Determine the [X, Y] coordinate at the center of the cell enclosing the given text.  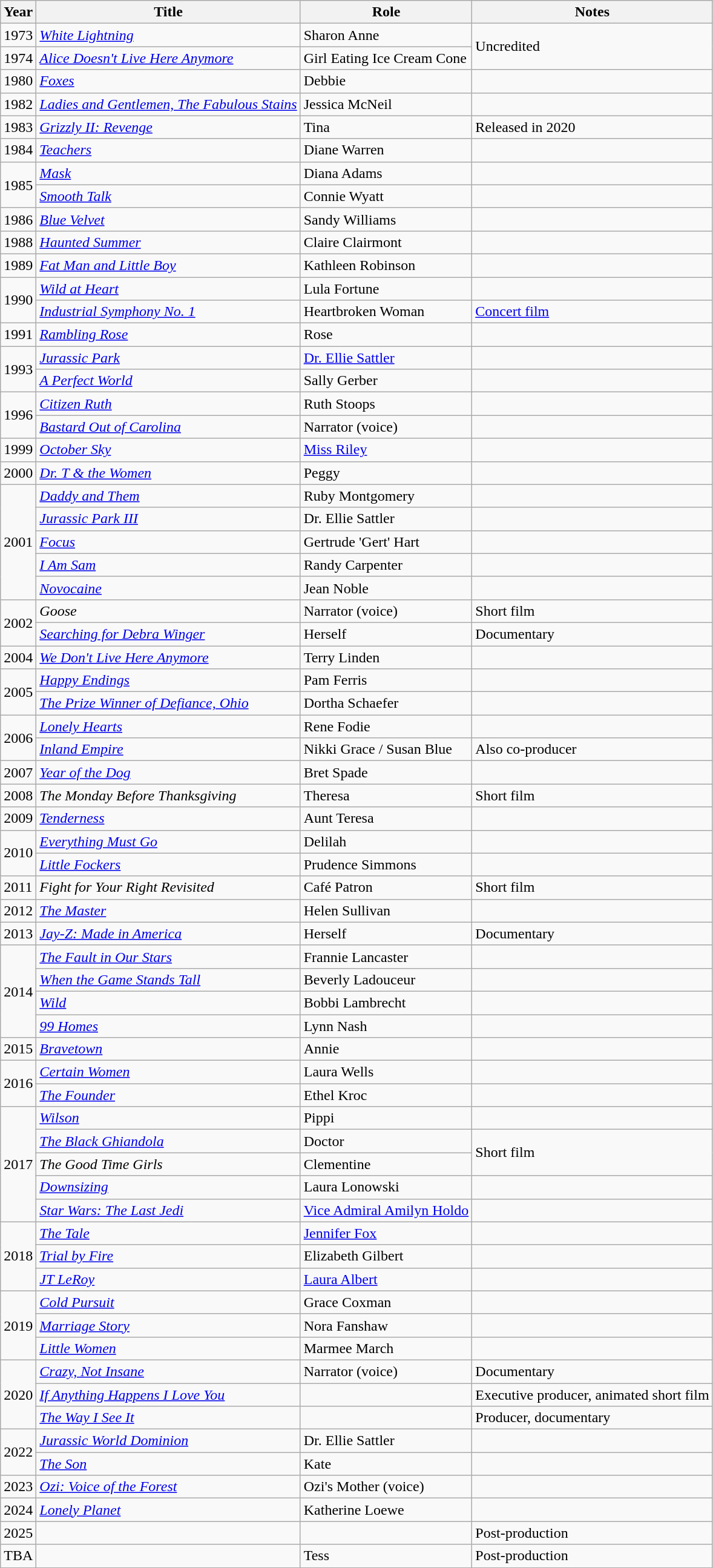
1993 [18, 369]
Ladies and Gentlemen, The Fabulous Stains [168, 104]
Katherine Loewe [386, 1510]
1985 [18, 185]
October Sky [168, 450]
Year [18, 12]
1996 [18, 415]
Trial by Fire [168, 1256]
1990 [18, 300]
The Tale [168, 1233]
1973 [18, 35]
Vice Admiral Amilyn Holdo [386, 1210]
Alice Doesn't Live Here Anymore [168, 58]
JT LeRoy [168, 1279]
Laura Albert [386, 1279]
2000 [18, 473]
The Son [168, 1464]
Grizzly II: Revenge [168, 127]
Frannie Lancaster [386, 957]
Pippi [386, 1118]
2013 [18, 934]
Ozi's Mother (voice) [386, 1487]
Focus [168, 542]
Sally Gerber [386, 381]
Terry Linden [386, 657]
2016 [18, 1084]
The Black Ghiandola [168, 1141]
2024 [18, 1510]
The Fault in Our Stars [168, 957]
Clementine [386, 1164]
2014 [18, 991]
We Don't Live Here Anymore [168, 657]
Kate [386, 1464]
Role [386, 12]
Ruth Stoops [386, 404]
2025 [18, 1533]
2017 [18, 1164]
Notes [592, 12]
Rambling Rose [168, 335]
Also co-producer [592, 749]
Jurassic World Dominion [168, 1441]
2020 [18, 1394]
Wilson [168, 1118]
The Prize Winner of Defiance, Ohio [168, 703]
Inland Empire [168, 749]
Rene Fodie [386, 726]
Doctor [386, 1141]
Little Women [168, 1348]
1999 [18, 450]
Gertrude 'Gert' Hart [386, 542]
Mask [168, 173]
Peggy [386, 473]
Sharon Anne [386, 35]
1989 [18, 265]
Delilah [386, 842]
Café Patron [386, 888]
Girl Eating Ice Cream Cone [386, 58]
99 Homes [168, 1026]
2019 [18, 1325]
Blue Velvet [168, 219]
Cold Pursuit [168, 1302]
Aunt Teresa [386, 819]
2015 [18, 1049]
2018 [18, 1256]
Tina [386, 127]
Tess [386, 1556]
Ruby Montgomery [386, 496]
Daddy and Them [168, 496]
2008 [18, 796]
Theresa [386, 796]
2001 [18, 542]
Ozi: Voice of the Forest [168, 1487]
Heartbroken Woman [386, 312]
Miss Riley [386, 450]
Novocaine [168, 588]
Executive producer, animated short film [592, 1394]
1980 [18, 81]
2004 [18, 657]
Laura Lonowski [386, 1187]
Bravetown [168, 1049]
Dortha Schaefer [386, 703]
Haunted Summer [168, 242]
Citizen Ruth [168, 404]
Bobbi Lambrecht [386, 1003]
Fight for Your Right Revisited [168, 888]
Everything Must Go [168, 842]
The Founder [168, 1095]
Marriage Story [168, 1325]
The Master [168, 911]
Rose [386, 335]
Industrial Symphony No. 1 [168, 312]
2007 [18, 772]
Ethel Kroc [386, 1095]
Jay-Z: Made in America [168, 934]
2002 [18, 622]
Grace Coxman [386, 1302]
1974 [18, 58]
Little Fockers [168, 865]
Jurassic Park [168, 358]
Year of the Dog [168, 772]
The Monday Before Thanksgiving [168, 796]
Kathleen Robinson [386, 265]
2010 [18, 853]
1983 [18, 127]
Tenderness [168, 819]
2009 [18, 819]
Helen Sullivan [386, 911]
Wild [168, 1003]
1984 [18, 150]
Lynn Nash [386, 1026]
2006 [18, 738]
Teachers [168, 150]
1986 [18, 219]
Beverly Ladouceur [386, 980]
Nora Fanshaw [386, 1325]
Elizabeth Gilbert [386, 1256]
Bastard Out of Carolina [168, 427]
Smooth Talk [168, 196]
Searching for Debra Winger [168, 634]
Certain Women [168, 1072]
2022 [18, 1452]
Lonely Planet [168, 1510]
Laura Wells [386, 1072]
Uncredited [592, 47]
Annie [386, 1049]
Happy Endings [168, 680]
Connie Wyatt [386, 196]
1982 [18, 104]
Pam Ferris [386, 680]
The Way I See It [168, 1418]
1988 [18, 242]
2012 [18, 911]
Title [168, 12]
Goose [168, 611]
A Perfect World [168, 381]
2011 [18, 888]
I Am Sam [168, 565]
Wild at Heart [168, 289]
Concert film [592, 312]
2023 [18, 1487]
2005 [18, 692]
Star Wars: The Last Jedi [168, 1210]
Crazy, Not Insane [168, 1371]
Producer, documentary [592, 1418]
Foxes [168, 81]
TBA [18, 1556]
Diana Adams [386, 173]
The Good Time Girls [168, 1164]
If Anything Happens I Love You [168, 1394]
Sandy Williams [386, 219]
Released in 2020 [592, 127]
Bret Spade [386, 772]
Nikki Grace / Susan Blue [386, 749]
Dr. T & the Women [168, 473]
Diane Warren [386, 150]
Downsizing [168, 1187]
Randy Carpenter [386, 565]
1991 [18, 335]
Jennifer Fox [386, 1233]
Jessica McNeil [386, 104]
Debbie [386, 81]
Prudence Simmons [386, 865]
Lula Fortune [386, 289]
Jean Noble [386, 588]
Fat Man and Little Boy [168, 265]
When the Game Stands Tall [168, 980]
Claire Clairmont [386, 242]
Marmee March [386, 1348]
Jurassic Park III [168, 519]
White Lightning [168, 35]
Lonely Hearts [168, 726]
